Search for the cell housing the specified text and yield its [X, Y] center coordinate. 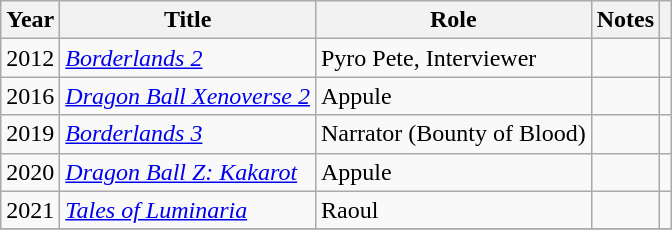
2019 [30, 134]
Raoul [453, 210]
Dragon Ball Xenoverse 2 [188, 96]
Role [453, 20]
Borderlands 3 [188, 134]
Dragon Ball Z: Kakarot [188, 172]
Tales of Luminaria [188, 210]
2016 [30, 96]
Notes [625, 20]
2020 [30, 172]
Narrator (Bounty of Blood) [453, 134]
2021 [30, 210]
Pyro Pete, Interviewer [453, 58]
2012 [30, 58]
Year [30, 20]
Title [188, 20]
Borderlands 2 [188, 58]
